Return the [x, y] coordinate for the center point of the cell that contains the specified text.  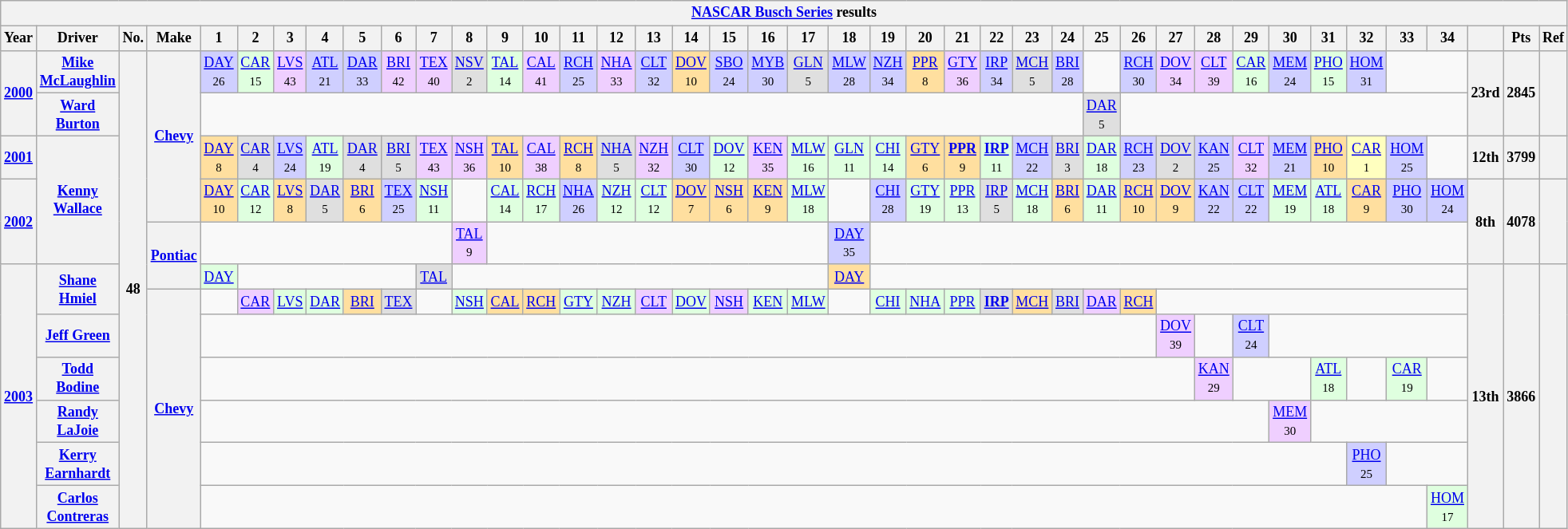
NSH36 [469, 157]
MLW28 [849, 72]
PHO25 [1367, 464]
DOV7 [691, 200]
CAR9 [1367, 200]
CHI14 [888, 157]
13th [1485, 396]
GTY36 [963, 72]
CLT22 [1251, 200]
Kenny Wallace [77, 199]
Randy LaJoie [77, 421]
Driver [77, 38]
3 [291, 38]
GTY6 [925, 157]
TEX40 [434, 72]
GLN11 [849, 157]
TAL9 [469, 243]
CAR15 [255, 72]
34 [1448, 38]
DOV39 [1176, 336]
8th [1485, 222]
17 [808, 38]
CLT12 [654, 200]
RCH10 [1138, 200]
2002 [19, 222]
GTY19 [925, 200]
TEX [398, 302]
11 [579, 38]
BRI5 [398, 157]
MLW18 [808, 200]
IRP34 [996, 72]
NZH12 [616, 200]
NZH [616, 302]
DAR4 [362, 157]
CLT30 [691, 157]
DOV9 [1176, 200]
IRP [996, 302]
IRP5 [996, 200]
27 [1176, 38]
HOM24 [1448, 200]
KAN25 [1214, 157]
RCH8 [579, 157]
TAL [434, 276]
HOM25 [1407, 157]
14 [691, 38]
23rd [1485, 93]
PPR13 [963, 200]
5 [362, 38]
20 [925, 38]
DOV2 [1176, 157]
BRI28 [1068, 72]
MCH18 [1032, 200]
DAR11 [1102, 200]
DAY8 [219, 157]
NSH6 [729, 200]
2003 [19, 396]
Shane Hmiel [77, 289]
Ref [1554, 38]
LVS8 [291, 200]
Todd Bodine [77, 378]
DAY10 [219, 200]
PPR8 [925, 72]
ATL21 [326, 72]
NSH11 [434, 200]
KEN9 [768, 200]
PPR [963, 302]
KEN35 [768, 157]
Ward Burton [77, 115]
MLW16 [808, 157]
NZH34 [888, 72]
NASCAR Busch Series results [784, 13]
33 [1407, 38]
TEX43 [434, 157]
MCH [1032, 302]
HOM17 [1448, 507]
1 [219, 38]
2001 [19, 157]
ATL19 [326, 157]
48 [133, 289]
No. [133, 38]
28 [1214, 38]
MEM24 [1290, 72]
24 [1068, 38]
Mike McLaughlin [77, 72]
4 [326, 38]
LVS43 [291, 72]
RCH23 [1138, 157]
6 [398, 38]
8 [469, 38]
10 [541, 38]
CAR [255, 302]
13 [654, 38]
Carlos Contreras [77, 507]
CLT [654, 302]
4078 [1522, 222]
Year [19, 38]
21 [963, 38]
NHA5 [616, 157]
3799 [1522, 157]
DAY26 [219, 72]
DAR18 [1102, 157]
23 [1032, 38]
3866 [1522, 396]
DAR33 [362, 72]
HOM31 [1367, 72]
DOV12 [729, 157]
NHA [925, 302]
25 [1102, 38]
DAY35 [849, 243]
IRP11 [996, 157]
7 [434, 38]
SBO24 [729, 72]
32 [1367, 38]
LVS [291, 302]
MEM19 [1290, 200]
GLN5 [808, 72]
CHI28 [888, 200]
31 [1328, 38]
CAL14 [505, 200]
Make [174, 38]
2845 [1522, 93]
MYB30 [768, 72]
NZH32 [654, 157]
Pontiac [174, 255]
CAR19 [1407, 378]
DOV10 [691, 72]
MEM30 [1290, 421]
15 [729, 38]
29 [1251, 38]
NHA26 [579, 200]
BRI42 [398, 72]
CAL [505, 302]
CAL38 [541, 157]
26 [1138, 38]
MCH22 [1032, 157]
19 [888, 38]
2000 [19, 93]
PHO10 [1328, 157]
MEM21 [1290, 157]
CLT24 [1251, 336]
LVS24 [291, 157]
PHO15 [1328, 72]
30 [1290, 38]
2 [255, 38]
CAR16 [1251, 72]
CHI [888, 302]
PHO30 [1407, 200]
12 [616, 38]
22 [996, 38]
CLT39 [1214, 72]
MLW [808, 302]
RCH30 [1138, 72]
TAL14 [505, 72]
TEX25 [398, 200]
12th [1485, 157]
KAN29 [1214, 378]
DOV [691, 302]
RCH25 [579, 72]
PPR9 [963, 157]
CAL41 [541, 72]
Pts [1522, 38]
CAR4 [255, 157]
RCH17 [541, 200]
CAR1 [1367, 157]
KEN [768, 302]
GTY [579, 302]
Kerry Earnhardt [77, 464]
DOV34 [1176, 72]
18 [849, 38]
KAN22 [1214, 200]
9 [505, 38]
TAL10 [505, 157]
16 [768, 38]
MCH5 [1032, 72]
CAR12 [255, 200]
BRI3 [1068, 157]
NHA33 [616, 72]
NSV2 [469, 72]
Jeff Green [77, 336]
